Extract the (x, y) coordinate from the center of the cell holding the provided text.  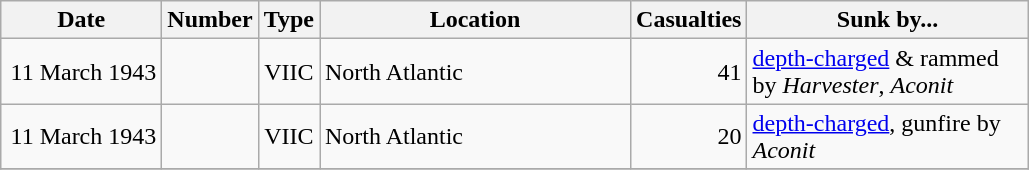
Sunk by... (888, 20)
41 (689, 72)
Number (210, 20)
20 (689, 136)
depth-charged, gunfire by Aconit (888, 136)
depth-charged & rammed by Harvester, Aconit (888, 72)
Location (476, 20)
Casualties (689, 20)
Type (288, 20)
Date (82, 20)
